For the text-containing cell, return its midpoint in [x, y] coordinate format. 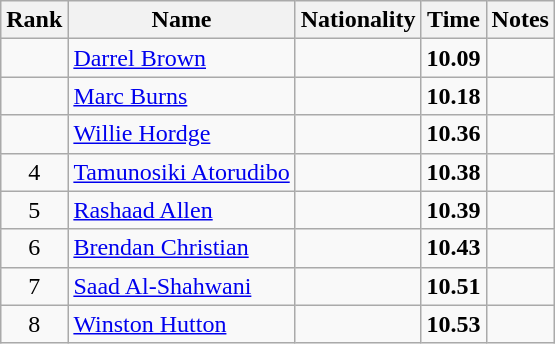
Tamunosiki Atorudibo [182, 172]
10.09 [454, 58]
Brendan Christian [182, 248]
Willie Hordge [182, 134]
10.53 [454, 324]
10.51 [454, 286]
Time [454, 20]
Marc Burns [182, 96]
5 [34, 210]
10.43 [454, 248]
6 [34, 248]
10.18 [454, 96]
10.39 [454, 210]
10.36 [454, 134]
7 [34, 286]
Winston Hutton [182, 324]
Saad Al-Shahwani [182, 286]
4 [34, 172]
Rashaad Allen [182, 210]
Notes [520, 20]
10.38 [454, 172]
Name [182, 20]
8 [34, 324]
Nationality [358, 20]
Darrel Brown [182, 58]
Rank [34, 20]
